Return [x, y] of the center of cell containing provided text 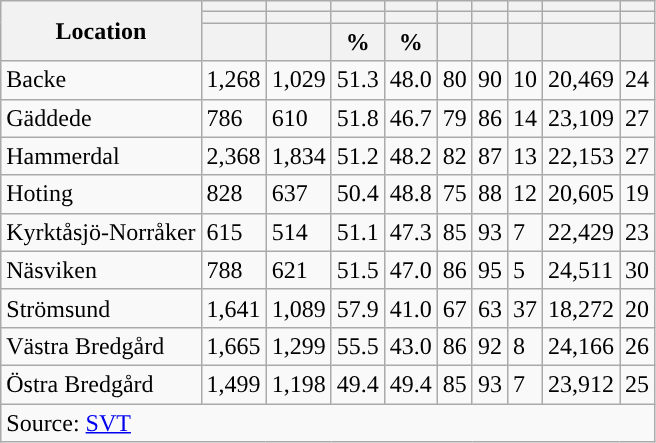
Strömsund [101, 308]
1,834 [298, 156]
20,469 [582, 80]
19 [638, 194]
26 [638, 346]
Backe [101, 80]
514 [298, 232]
637 [298, 194]
57.9 [358, 308]
1,198 [298, 384]
51.1 [358, 232]
24,511 [582, 270]
88 [490, 194]
43.0 [410, 346]
13 [524, 156]
67 [454, 308]
92 [490, 346]
50.4 [358, 194]
82 [454, 156]
48.0 [410, 80]
621 [298, 270]
14 [524, 118]
10 [524, 80]
48.8 [410, 194]
5 [524, 270]
90 [490, 80]
1,268 [234, 80]
23,109 [582, 118]
80 [454, 80]
1,029 [298, 80]
Location [101, 31]
828 [234, 194]
51.3 [358, 80]
20 [638, 308]
12 [524, 194]
788 [234, 270]
Source: SVT [328, 423]
23 [638, 232]
51.8 [358, 118]
Västra Bredgård [101, 346]
786 [234, 118]
610 [298, 118]
615 [234, 232]
47.3 [410, 232]
Östra Bredgård [101, 384]
41.0 [410, 308]
Gäddede [101, 118]
1,665 [234, 346]
8 [524, 346]
63 [490, 308]
55.5 [358, 346]
2,368 [234, 156]
48.2 [410, 156]
79 [454, 118]
47.0 [410, 270]
87 [490, 156]
24,166 [582, 346]
22,153 [582, 156]
30 [638, 270]
23,912 [582, 384]
25 [638, 384]
1,089 [298, 308]
95 [490, 270]
46.7 [410, 118]
51.2 [358, 156]
Kyrktåsjö-Norråker [101, 232]
1,299 [298, 346]
37 [524, 308]
75 [454, 194]
1,499 [234, 384]
Näsviken [101, 270]
20,605 [582, 194]
18,272 [582, 308]
1,641 [234, 308]
51.5 [358, 270]
Hoting [101, 194]
22,429 [582, 232]
24 [638, 80]
Hammerdal [101, 156]
